Return the [x, y] coordinate for the center point of the cell that contains the specified text.  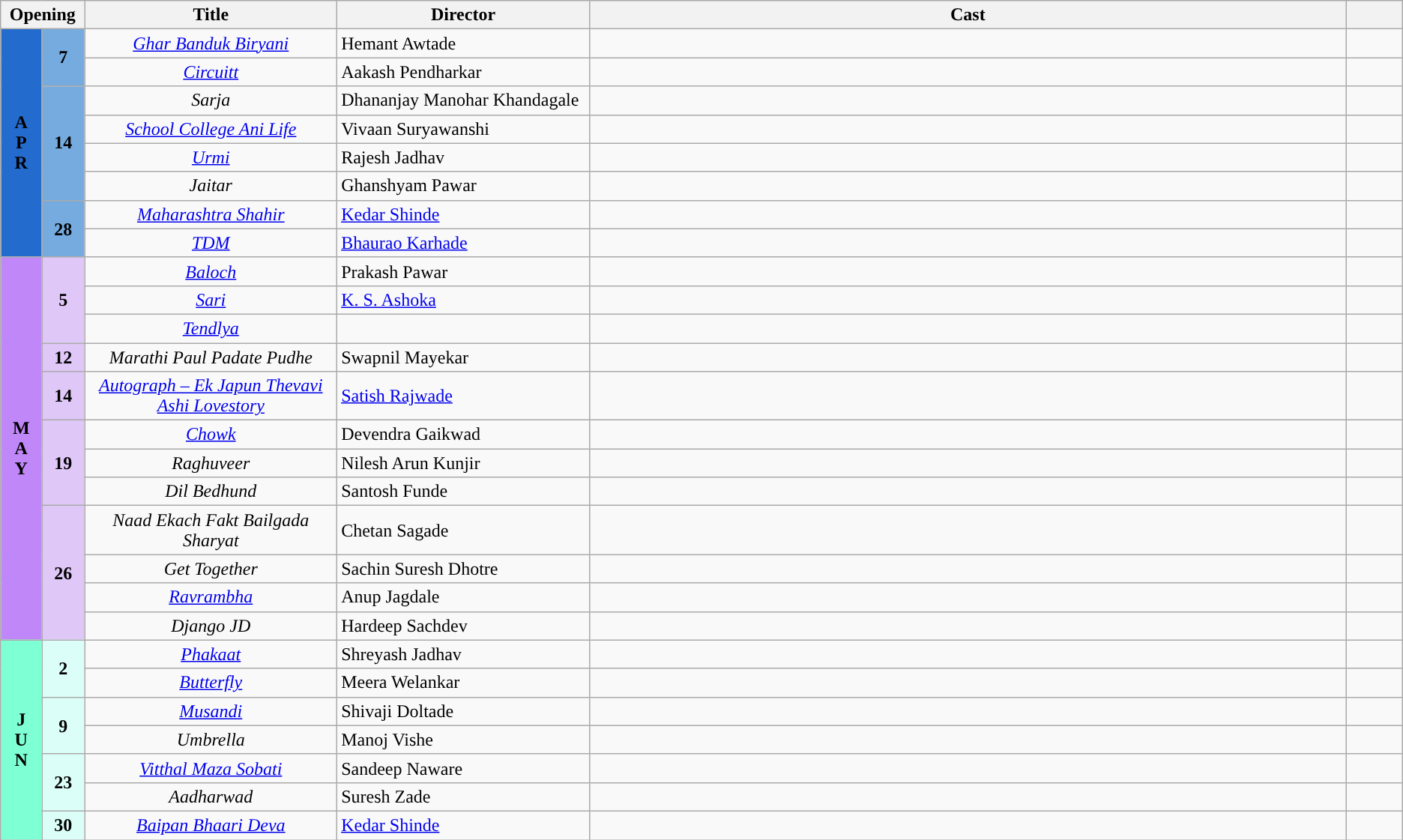
Aadharwad [211, 797]
Tendlya [211, 328]
TDM [211, 243]
Sarja [211, 100]
Naad Ekach Fakt Bailgada Sharyat [211, 531]
Nilesh Arun Kunjir [463, 463]
Aakash Pendharkar [463, 72]
K. S. Ashoka [463, 300]
Umbrella [211, 740]
Ravrambha [211, 597]
Jaitar [211, 186]
Hardeep Sachdev [463, 626]
Shreyash Jadhav [463, 654]
5 [63, 300]
Django JD [211, 626]
Swapnil Mayekar [463, 357]
Suresh Zade [463, 797]
Vitthal Maza Sobati [211, 768]
Marathi Paul Padate Pudhe [211, 357]
MAY [21, 448]
Sachin Suresh Dhotre [463, 569]
Phakaat [211, 654]
26 [63, 572]
Chetan Sagade [463, 531]
APR [21, 143]
2 [63, 668]
Prakash Pawar [463, 271]
30 [63, 825]
Dil Bedhund [211, 492]
Dhananjay Manohar Khandagale [463, 100]
Opening [43, 15]
Director [463, 15]
28 [63, 229]
Bhaurao Karhade [463, 243]
23 [63, 782]
Get Together [211, 569]
Raghuveer [211, 463]
Baipan Bhaari Deva [211, 825]
Butterfly [211, 683]
12 [63, 357]
Shivaji Doltade [463, 711]
Chowk [211, 435]
Cast [968, 15]
JUN [21, 740]
Vivaan Suryawanshi [463, 129]
Autograph – Ek Japun Thevavi Ashi Lovestory [211, 396]
Ghanshyam Pawar [463, 186]
9 [63, 725]
7 [63, 58]
Sari [211, 300]
Santosh Funde [463, 492]
Rajesh Jadhav [463, 157]
Anup Jagdale [463, 597]
Musandi [211, 711]
Sandeep Naware [463, 768]
Ghar Banduk Biryani [211, 43]
Maharashtra Shahir [211, 214]
Urmi [211, 157]
Baloch [211, 271]
Manoj Vishe [463, 740]
Circuitt [211, 72]
Meera Welankar [463, 683]
Hemant Awtade [463, 43]
Devendra Gaikwad [463, 435]
19 [63, 463]
School College Ani Life [211, 129]
Satish Rajwade [463, 396]
Title [211, 15]
